Pinpoint the cell where the given text exists, returning its [X, Y] midpoint coordinate. 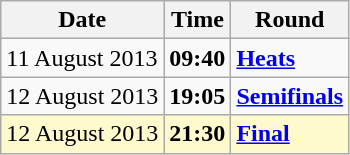
19:05 [198, 96]
Date [82, 20]
Semifinals [290, 96]
21:30 [198, 134]
09:40 [198, 58]
11 August 2013 [82, 58]
Final [290, 134]
Time [198, 20]
Round [290, 20]
Heats [290, 58]
